Locate the cell with the specified text and output its [x, y] center coordinate. 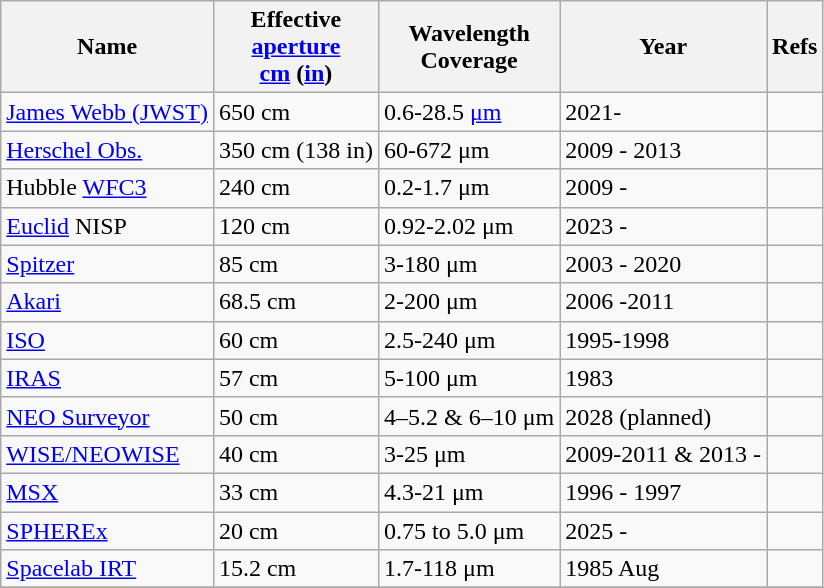
60 cm [296, 340]
2023 - [664, 226]
33 cm [296, 492]
Refs [795, 47]
3-180 μm [468, 264]
2003 - 2020 [664, 264]
1995-1998 [664, 340]
2025 - [664, 531]
20 cm [296, 531]
IRAS [108, 378]
Akari [108, 302]
1985 Aug [664, 569]
Spitzer [108, 264]
85 cm [296, 264]
2021- [664, 112]
NEO Surveyor [108, 416]
WISE/NEOWISE [108, 454]
2028 (planned) [664, 416]
0.2-1.7 μm [468, 188]
68.5 cm [296, 302]
2009 - [664, 188]
0.92-2.02 μm [468, 226]
James Webb (JWST) [108, 112]
57 cm [296, 378]
60-672 μm [468, 150]
40 cm [296, 454]
MSX [108, 492]
4–5.2 & 6–10 μm [468, 416]
650 cm [296, 112]
4.3-21 μm [468, 492]
1.7-118 μm [468, 569]
1983 [664, 378]
350 cm (138 in) [296, 150]
0.6-28.5 μm [468, 112]
Wavelength Coverage [468, 47]
2-200 μm [468, 302]
SPHEREx [108, 531]
Year [664, 47]
Spacelab IRT [108, 569]
Hubble WFC3 [108, 188]
3-25 μm [468, 454]
5-100 μm [468, 378]
2.5-240 μm [468, 340]
15.2 cm [296, 569]
Name [108, 47]
Euclid NISP [108, 226]
240 cm [296, 188]
Effective aperture cm (in) [296, 47]
0.75 to 5.0 μm [468, 531]
Herschel Obs. [108, 150]
ISO [108, 340]
2009-2011 & 2013 - [664, 454]
120 cm [296, 226]
50 cm [296, 416]
1996 - 1997 [664, 492]
2006 -2011 [664, 302]
2009 - 2013 [664, 150]
